Search for the cell housing the specified text and yield its (X, Y) center coordinate. 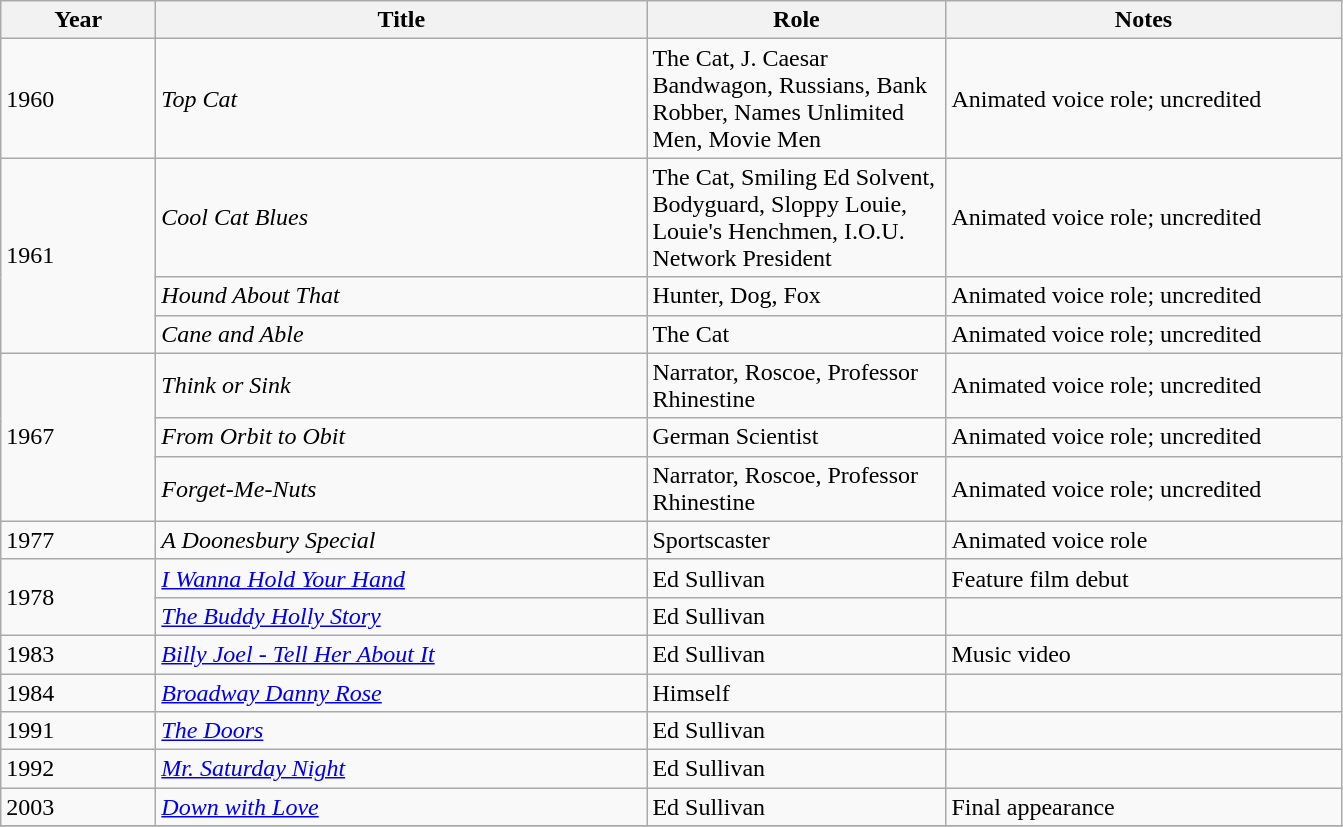
1992 (78, 769)
1983 (78, 654)
Cane and Able (402, 334)
The Cat, Smiling Ed Solvent, Bodyguard, Sloppy Louie, Louie's Henchmen, I.O.U. Network President (796, 218)
Think or Sink (402, 386)
A Doonesbury Special (402, 540)
1961 (78, 256)
Forget-Me-Nuts (402, 488)
Top Cat (402, 98)
1991 (78, 731)
Billy Joel - Tell Her About It (402, 654)
Hunter, Dog, Fox (796, 296)
Hound About That (402, 296)
Cool Cat Blues (402, 218)
German Scientist (796, 437)
I Wanna Hold Your Hand (402, 578)
Animated voice role (1144, 540)
The Cat (796, 334)
The Buddy Holly Story (402, 616)
Title (402, 20)
Year (78, 20)
The Cat, J. Caesar Bandwagon, Russians, Bank Robber, Names Unlimited Men, Movie Men (796, 98)
The Doors (402, 731)
1984 (78, 693)
Feature film debut (1144, 578)
Broadway Danny Rose (402, 693)
Music video (1144, 654)
Notes (1144, 20)
1967 (78, 437)
Final appearance (1144, 807)
Sportscaster (796, 540)
1977 (78, 540)
Role (796, 20)
1960 (78, 98)
Down with Love (402, 807)
2003 (78, 807)
1978 (78, 597)
From Orbit to Obit (402, 437)
Himself (796, 693)
Mr. Saturday Night (402, 769)
